Extract the [X, Y] coordinate from the center of the cell holding the provided text.  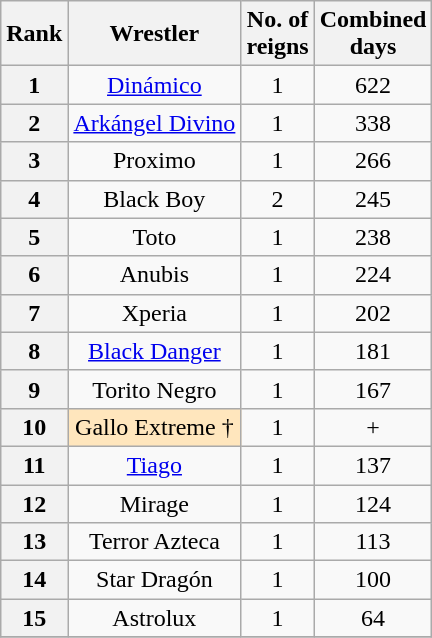
No. ofreigns [278, 34]
13 [34, 542]
338 [373, 123]
Arkángel Divino [154, 123]
14 [34, 580]
Dinámico [154, 85]
622 [373, 85]
137 [373, 465]
Combineddays [373, 34]
4 [34, 199]
266 [373, 161]
100 [373, 580]
9 [34, 389]
Wrestler [154, 34]
6 [34, 275]
15 [34, 618]
5 [34, 237]
Black Boy [154, 199]
+ [373, 427]
64 [373, 618]
Mirage [154, 503]
113 [373, 542]
11 [34, 465]
8 [34, 351]
12 [34, 503]
Gallo Extreme † [154, 427]
245 [373, 199]
224 [373, 275]
Star Dragón [154, 580]
202 [373, 313]
Proximo [154, 161]
238 [373, 237]
Black Danger [154, 351]
Astrolux [154, 618]
181 [373, 351]
7 [34, 313]
Torito Negro [154, 389]
Toto [154, 237]
Tiago [154, 465]
3 [34, 161]
10 [34, 427]
124 [373, 503]
Terror Azteca [154, 542]
Anubis [154, 275]
167 [373, 389]
Xperia [154, 313]
Rank [34, 34]
